Scan for the cell matching the given text and deliver its (X, Y) coordinate at center. 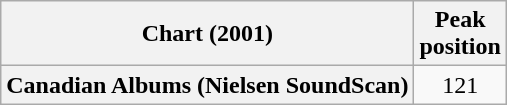
Canadian Albums (Nielsen SoundScan) (208, 85)
121 (460, 85)
Chart (2001) (208, 34)
Peakposition (460, 34)
